Extract the [x, y] coordinate from the center of the cell holding the provided text.  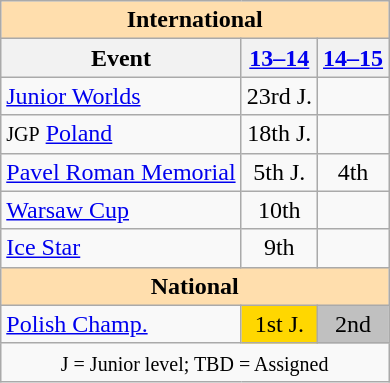
18th J. [279, 134]
14–15 [354, 58]
Warsaw Cup [121, 210]
10th [279, 210]
J = Junior level; TBD = Assigned [195, 362]
Pavel Roman Memorial [121, 172]
1st J. [279, 324]
23rd J. [279, 96]
International [195, 20]
Event [121, 58]
JGP Poland [121, 134]
13–14 [279, 58]
2nd [354, 324]
Polish Champ. [121, 324]
9th [279, 248]
Ice Star [121, 248]
4th [354, 172]
National [195, 286]
Junior Worlds [121, 96]
5th J. [279, 172]
